From the cell containing the given text, extract its center point as [X, Y] coordinate. 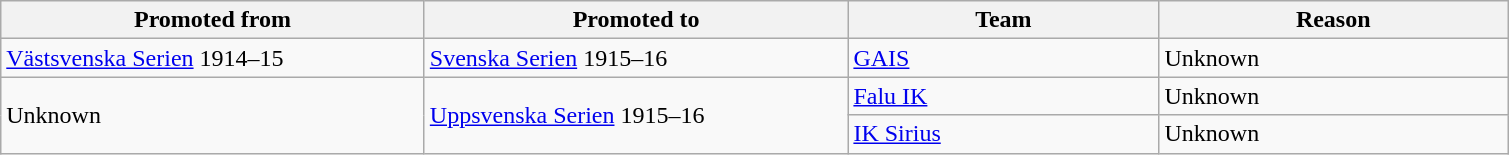
Reason [1334, 20]
Västsvenska Serien 1914–15 [213, 58]
Falu IK [1004, 96]
Promoted from [213, 20]
Svenska Serien 1915–16 [636, 58]
Team [1004, 20]
IK Sirius [1004, 134]
Uppsvenska Serien 1915–16 [636, 115]
Promoted to [636, 20]
GAIS [1004, 58]
